Return (X, Y) of the center of cell containing provided text 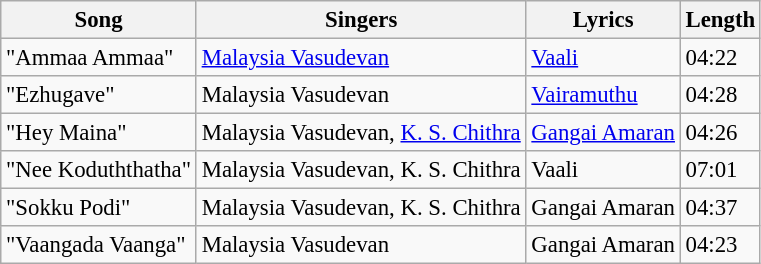
04:28 (720, 95)
04:26 (720, 133)
"Ezhugave" (99, 95)
"Vaangada Vaanga" (99, 245)
"Ammaa Ammaa" (99, 58)
"Nee Koduththatha" (99, 170)
07:01 (720, 170)
Song (99, 20)
Vairamuthu (603, 95)
Length (720, 20)
Singers (361, 20)
Lyrics (603, 20)
04:37 (720, 208)
"Sokku Podi" (99, 208)
04:23 (720, 245)
04:22 (720, 58)
"Hey Maina" (99, 133)
